Provide the (x, y) coordinate of the cell's center where the given text is located.  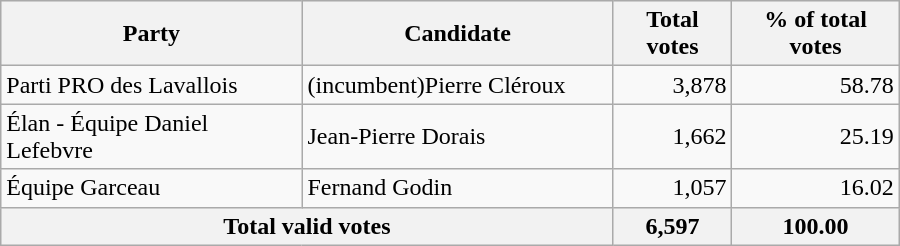
25.19 (816, 136)
16.02 (816, 188)
6,597 (672, 226)
(incumbent)Pierre Cléroux (458, 85)
Équipe Garceau (152, 188)
58.78 (816, 85)
Parti PRO des Lavallois (152, 85)
Total votes (672, 34)
Party (152, 34)
1,057 (672, 188)
3,878 (672, 85)
Jean-Pierre Dorais (458, 136)
% of total votes (816, 34)
1,662 (672, 136)
100.00 (816, 226)
Candidate (458, 34)
Total valid votes (307, 226)
Élan - Équipe Daniel Lefebvre (152, 136)
Fernand Godin (458, 188)
